Scan for the cell matching the given text and deliver its (x, y) coordinate at center. 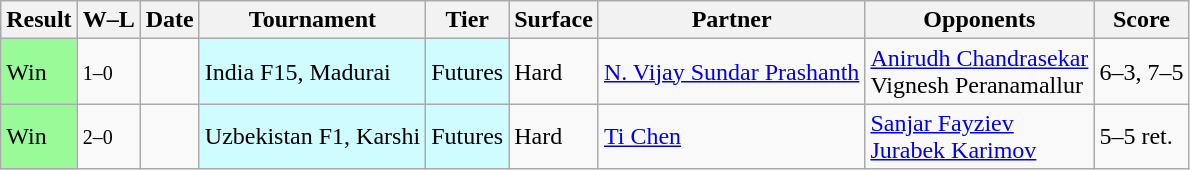
Ti Chen (731, 136)
6–3, 7–5 (1142, 72)
India F15, Madurai (312, 72)
Result (39, 20)
1–0 (108, 72)
Score (1142, 20)
Surface (554, 20)
Opponents (980, 20)
W–L (108, 20)
Sanjar Fayziev Jurabek Karimov (980, 136)
Partner (731, 20)
N. Vijay Sundar Prashanth (731, 72)
Date (170, 20)
Tournament (312, 20)
Anirudh Chandrasekar Vignesh Peranamallur (980, 72)
5–5 ret. (1142, 136)
Tier (468, 20)
Uzbekistan F1, Karshi (312, 136)
2–0 (108, 136)
